For the text-containing cell, return its midpoint in [x, y] coordinate format. 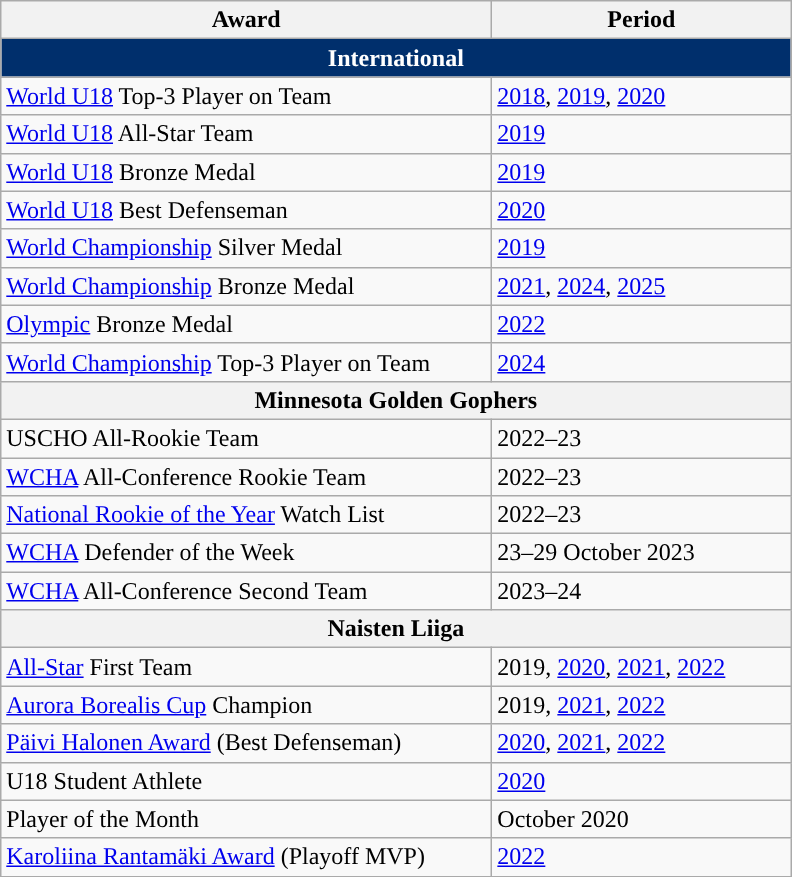
Karoliina Rantamäki Award (Playoff MVP) [246, 857]
Naisten Liiga [396, 629]
2020, 2021, 2022 [642, 743]
2023–24 [642, 591]
2021, 2024, 2025 [642, 286]
October 2020 [642, 819]
International [396, 58]
2019, 2021, 2022 [642, 705]
Päivi Halonen Award (Best Defenseman) [246, 743]
Aurora Borealis Cup Champion [246, 705]
2024 [642, 362]
World Championship Bronze Medal [246, 286]
USCHO All-Rookie Team [246, 438]
World Championship Silver Medal [246, 248]
WCHA All-Conference Second Team [246, 591]
WCHA All-Conference Rookie Team [246, 477]
World Championship Top-3 Player on Team [246, 362]
Award [246, 20]
All-Star First Team [246, 667]
23–29 October 2023 [642, 553]
Minnesota Golden Gophers [396, 400]
Olympic Bronze Medal [246, 324]
World U18 Best Defenseman [246, 210]
2018, 2019, 2020 [642, 96]
U18 Student Athlete [246, 781]
World U18 All-Star Team [246, 134]
National Rookie of the Year Watch List [246, 515]
World U18 Bronze Medal [246, 172]
World U18 Top-3 Player on Team [246, 96]
Period [642, 20]
WCHA Defender of the Week [246, 553]
Player of the Month [246, 819]
2019, 2020, 2021, 2022 [642, 667]
